Capture the cell that displays the provided text and extract its (x, y) central coordinate. 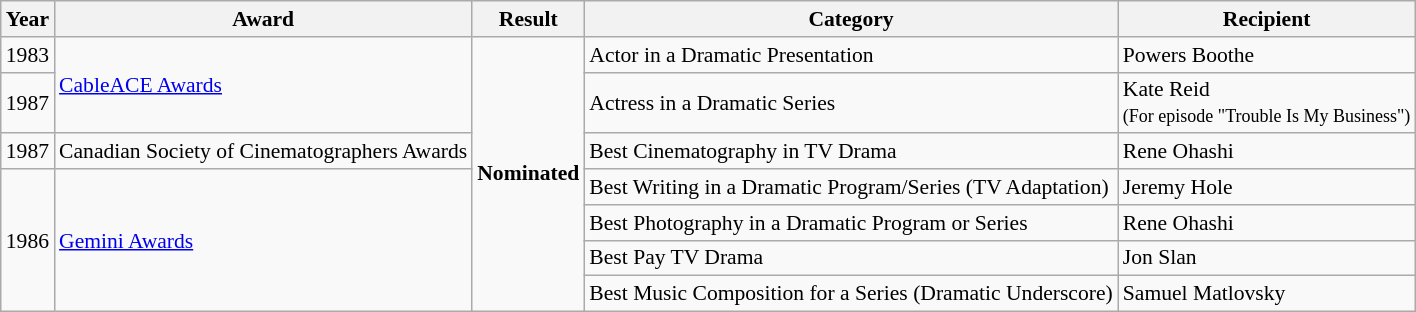
1983 (28, 55)
Powers Boothe (1267, 55)
Gemini Awards (263, 240)
CableACE Awards (263, 86)
Canadian Society of Cinematographers Awards (263, 152)
Best Photography in a Dramatic Program or Series (850, 223)
1986 (28, 240)
Kate Reid(For episode "Trouble Is My Business") (1267, 102)
Best Cinematography in TV Drama (850, 152)
Award (263, 19)
Actress in a Dramatic Series (850, 102)
Best Pay TV Drama (850, 258)
Jeremy Hole (1267, 187)
Actor in a Dramatic Presentation (850, 55)
Category (850, 19)
Nominated (528, 174)
Result (528, 19)
Recipient (1267, 19)
Jon Slan (1267, 258)
Year (28, 19)
Samuel Matlovsky (1267, 294)
Best Music Composition for a Series (Dramatic Underscore) (850, 294)
Best Writing in a Dramatic Program/Series (TV Adaptation) (850, 187)
